Identify which cell holds the provided text, then report its (X, Y) central coordinate. 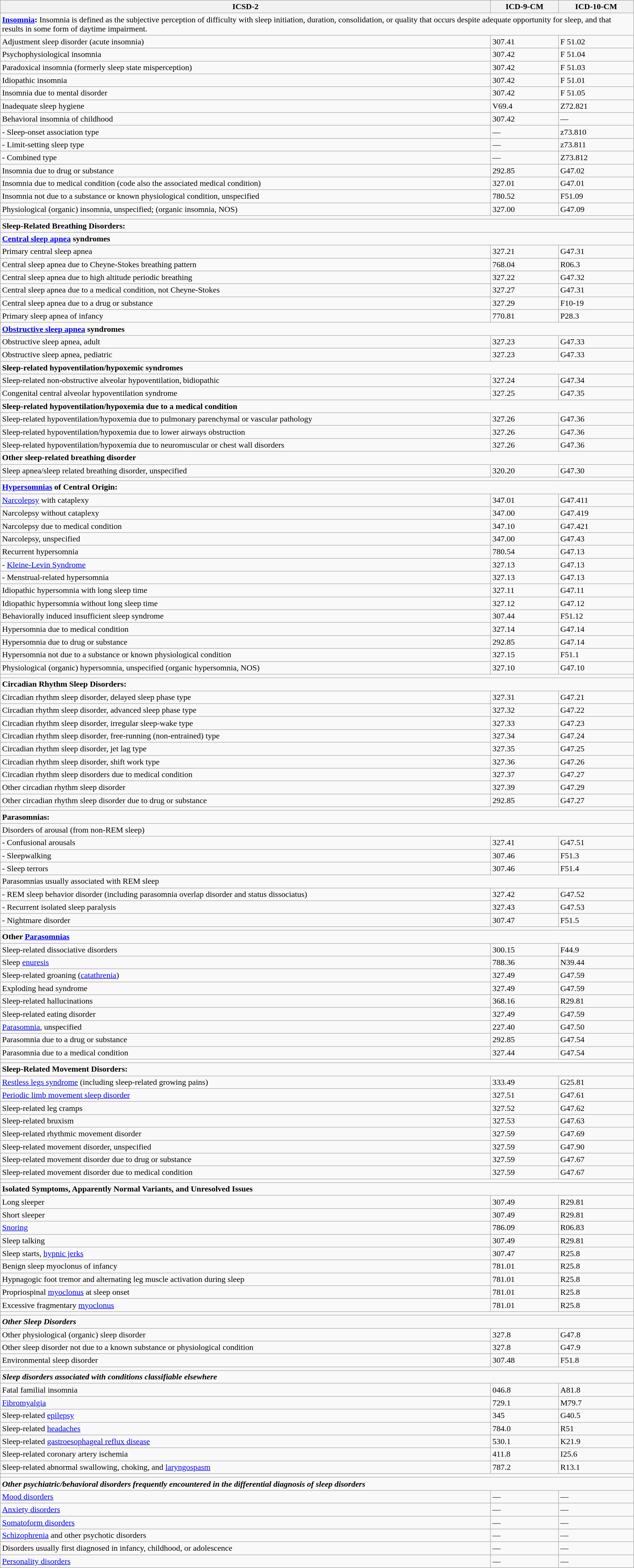
G47.25 (596, 749)
Obstructive sleep apnea, adult (246, 342)
F 51.05 (596, 93)
G47.35 (596, 393)
G47.90 (596, 1147)
Sleep-related movement disorder, unspecified (246, 1147)
Circadian rhythm sleep disorder, advanced sleep phase type (246, 710)
Mood disorders (246, 1497)
Sleep-related hypoventilation/hypoxemia due to pulmonary parenchymal or vascular pathology (246, 419)
ICSD-2 (246, 7)
Sleep-related dissociative disorders (246, 950)
Narcolepsy due to medical condition (246, 526)
787.2 (524, 1467)
307.44 (524, 616)
P28.3 (596, 316)
327.42 (524, 894)
Inadequate sleep hygiene (246, 106)
327.41 (524, 843)
G47.22 (596, 710)
784.0 (524, 1429)
788.36 (524, 963)
Behavioral insomnia of childhood (246, 119)
F44.9 (596, 950)
- Sleep-onset association type (246, 132)
F 51.04 (596, 55)
z73.811 (596, 145)
Anxiety disorders (246, 1509)
Parasomnia due to a drug or substance (246, 1040)
327.33 (524, 723)
- Nightmare disorder (246, 920)
G47.24 (596, 736)
Short sleeper (246, 1215)
Idiopathic hypersomnia without long sleep time (246, 603)
Other circadian rhythm sleep disorder (246, 788)
Snoring (246, 1228)
327.32 (524, 710)
F51.09 (596, 196)
Restless legs syndrome (including sleep-related growing pains) (246, 1082)
Sleep disorders associated with conditions classifiable elsewhere (317, 1377)
Sleep talking (246, 1241)
F51.5 (596, 920)
307.48 (524, 1360)
327.34 (524, 736)
G47.30 (596, 471)
Z72.821 (596, 106)
Parasomnias: (317, 817)
327.29 (524, 303)
A81.8 (596, 1390)
327.25 (524, 393)
G47.21 (596, 697)
Personality disorders (246, 1561)
G47.419 (596, 513)
Other sleep disorder not due to a known substance or physiological condition (246, 1348)
327.37 (524, 775)
Benign sleep myoclonus of infancy (246, 1266)
307.41 (524, 42)
Central sleep apnea due to a medical condition, not Cheyne-Stokes (246, 290)
Primary central sleep apnea (246, 252)
327.15 (524, 655)
Hypersomnia due to drug or substance (246, 642)
z73.810 (596, 132)
327.53 (524, 1121)
Insomnia due to drug or substance (246, 170)
327.43 (524, 907)
Environmental sleep disorder (246, 1360)
ICD-10-CM (596, 7)
Sleep-related hypoventilation/hypoxemia due to a medical condition (317, 406)
Excessive fragmentary myoclonus (246, 1305)
Other Sleep Disorders (317, 1322)
G47.12 (596, 603)
G47.43 (596, 539)
Sleep-related hypoventilation/hypoxemic syndromes (317, 367)
Idiopathic hypersomnia with long sleep time (246, 590)
327.21 (524, 252)
G47.29 (596, 788)
G25.81 (596, 1082)
K21.9 (596, 1441)
Behaviorally induced insufficient sleep syndrome (246, 616)
327.24 (524, 381)
F51.3 (596, 856)
Insomnia not due to a substance or known physiological condition, unspecified (246, 196)
G47.52 (596, 894)
Sleep-related coronary artery ischemia (246, 1454)
V69.4 (524, 106)
- REM sleep behavior disorder (including parasomnia overlap disorder and status dissociatus) (246, 894)
Central sleep apnea due to a drug or substance (246, 303)
Other Parasomnias (317, 937)
Periodic limb movement sleep disorder (246, 1095)
Sleep-related bruxism (246, 1121)
347.10 (524, 526)
Obstructive sleep apnea, pediatric (246, 355)
Central sleep apnea syndromes (317, 239)
Sleep-related leg cramps (246, 1108)
- Recurrent isolated sleep paralysis (246, 907)
327.27 (524, 290)
Circadian Rhythm Sleep Disorders: (317, 684)
ICD-9-CM (524, 7)
Sleep-related hypoventilation/hypoxemia due to lower airways obstruction (246, 432)
R51 (596, 1429)
G47.32 (596, 277)
Psychophysiological insomnia (246, 55)
Hypersomnia due to medical condition (246, 629)
Isolated Symptoms, Apparently Normal Variants, and Unresolved Issues (317, 1189)
Sleep-related hallucinations (246, 1001)
- Combined type (246, 157)
G47.10 (596, 668)
327.22 (524, 277)
G47.69 (596, 1134)
G47.01 (596, 184)
F10-19 (596, 303)
Sleep-Related Breathing Disorders: (317, 226)
Sleep-related movement disorder due to medical condition (246, 1173)
327.52 (524, 1108)
327.31 (524, 697)
Sleep-related non-obstructive alveolar hypoventilation, bidiopathic (246, 381)
Physiological (organic) hypersomnia, unspecified (organic hypersomnia, NOS) (246, 668)
G47.51 (596, 843)
Sleep-related eating disorder (246, 1014)
G47.62 (596, 1108)
327.10 (524, 668)
- Confusional arousals (246, 843)
F 51.02 (596, 42)
327.35 (524, 749)
Other sleep-related breathing disorder (317, 458)
G47.11 (596, 590)
G47.50 (596, 1027)
Sleep-Related Movement Disorders: (317, 1069)
345 (524, 1416)
Circadian rhythm sleep disorder, jet lag type (246, 749)
Parasomnias usually associated with REM sleep (317, 881)
729.1 (524, 1403)
Paradoxical insomnia (formerly sleep state misperception) (246, 67)
Exploding head syndrome (246, 988)
Idiopathic insomnia (246, 80)
Obstructive sleep apnea syndromes (317, 329)
327.51 (524, 1095)
Disorders of arousal (from non-REM sleep) (317, 830)
G47.421 (596, 526)
G47.411 (596, 500)
300.15 (524, 950)
Hypersomnia not due to a substance or known physiological condition (246, 655)
Schizophrenia and other psychotic disorders (246, 1535)
F51.1 (596, 655)
Sleep-related epilepsy (246, 1416)
Narcolepsy without cataplexy (246, 513)
780.52 (524, 196)
- Kleine-Levin Syndrome (246, 564)
Sleep-related groaning (catathrenia) (246, 975)
G40.5 (596, 1416)
F51.8 (596, 1360)
G47.61 (596, 1095)
G47.09 (596, 209)
Other psychiatric/behavioral disorders frequently encountered in the differential diagnosis of sleep disorders (317, 1484)
347.01 (524, 500)
G47.8 (596, 1334)
- Menstrual-related hypersomnia (246, 578)
Propriospinal myoclonus at sleep onset (246, 1292)
Hypnagogic foot tremor and alternating leg muscle activation during sleep (246, 1279)
Circadian rhythm sleep disorder, irregular sleep-wake type (246, 723)
327.12 (524, 603)
Congenital central alveolar hypoventilation syndrome (246, 393)
Sleep-related rhythmic movement disorder (246, 1134)
046.8 (524, 1390)
- Sleepwalking (246, 856)
Other circadian rhythm sleep disorder due to drug or substance (246, 800)
Circadian rhythm sleep disorders due to medical condition (246, 775)
Central sleep apnea due to Cheyne-Stokes breathing pattern (246, 264)
F 51.01 (596, 80)
I25.6 (596, 1454)
530.1 (524, 1441)
Sleep-related gastroesophageal reflux disease (246, 1441)
Fibromyalgia (246, 1403)
327.44 (524, 1053)
327.11 (524, 590)
Central sleep apnea due to high altitude periodic breathing (246, 277)
327.14 (524, 629)
Adjustment sleep disorder (acute insomnia) (246, 42)
333.49 (524, 1082)
G47.63 (596, 1121)
327.39 (524, 788)
368.16 (524, 1001)
Sleep-related headaches (246, 1429)
786.09 (524, 1228)
G47.9 (596, 1348)
G47.53 (596, 907)
Sleep enuresis (246, 963)
G47.34 (596, 381)
327.36 (524, 761)
G47.26 (596, 761)
Sleep-related hypoventilation/hypoxemia due to neuromuscular or chest wall disorders (246, 445)
Sleep-related movement disorder due to drug or substance (246, 1160)
Other physiological (organic) sleep disorder (246, 1334)
Circadian rhythm sleep disorder, free-running (non-entrained) type (246, 736)
770.81 (524, 316)
Sleep-related abnormal swallowing, choking, and laryngospasm (246, 1467)
Disorders usually first diagnosed in infancy, childhood, or adolescence (246, 1548)
G47.23 (596, 723)
327.01 (524, 184)
Narcolepsy, unspecified (246, 539)
R13.1 (596, 1467)
227.40 (524, 1027)
F51.4 (596, 868)
Recurrent hypersomnia (246, 552)
Fatal familial insomnia (246, 1390)
F 51.03 (596, 67)
R06.3 (596, 264)
Physiological (organic) insomnia, unspecified; (organic insomnia, NOS) (246, 209)
Hypersomnias of Central Origin: (317, 487)
Circadian rhythm sleep disorder, delayed sleep phase type (246, 697)
768.04 (524, 264)
780.54 (524, 552)
Insomnia due to mental disorder (246, 93)
- Limit-setting sleep type (246, 145)
R06.83 (596, 1228)
411.8 (524, 1454)
320.20 (524, 471)
Sleep apnea/sleep related breathing disorder, unspecified (246, 471)
F51.12 (596, 616)
Parasomnia, unspecified (246, 1027)
G47.02 (596, 170)
327.00 (524, 209)
Primary sleep apnea of infancy (246, 316)
Long sleeper (246, 1202)
Sleep starts, hypnic jerks (246, 1253)
Circadian rhythm sleep disorder, shift work type (246, 761)
- Sleep terrors (246, 868)
Narcolepsy with cataplexy (246, 500)
N39.44 (596, 963)
Parasomnia due to a medical condition (246, 1053)
Insomnia due to medical condition (code also the associated medical condition) (246, 184)
Somatoform disorders (246, 1523)
Z73.812 (596, 157)
M79.7 (596, 1403)
